Locate the cell with the specified text and output its [X, Y] center coordinate. 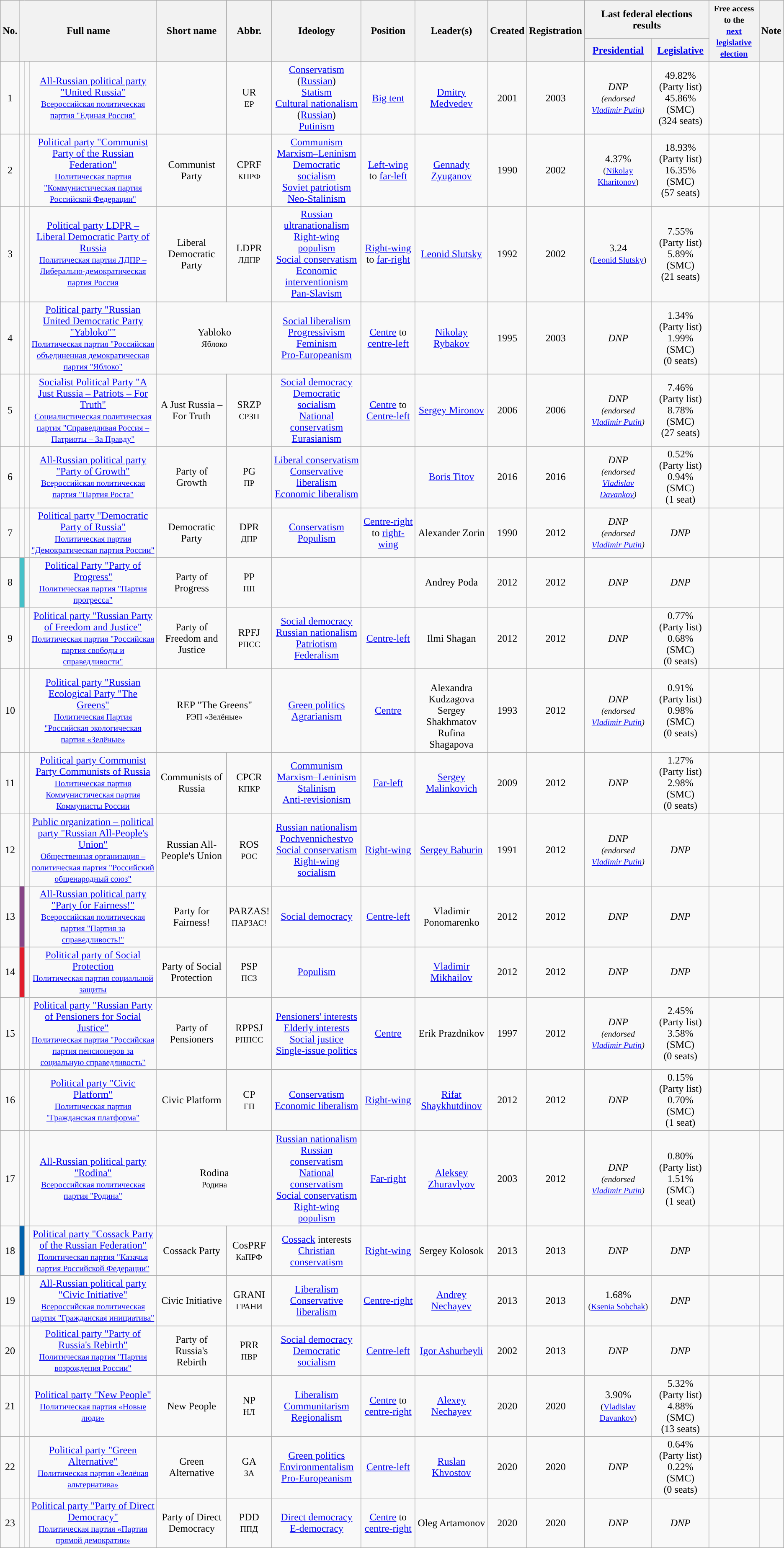
3 [10, 254]
GAЗА [249, 1467]
Short name [192, 31]
Liberal Democratic Party [192, 254]
1992 [508, 254]
Ruslan Khvostov [451, 1467]
A Just Russia – For Truth [192, 410]
Leonid Slutsky [451, 254]
RPPSJРППСС [249, 1034]
7.55% (Party list)5.89% (SMC)(21 seats) [680, 254]
4 [10, 338]
Civic Platform [192, 1100]
Political party "Russian United Democratic Party "Yabloko""Политическая партия "Российская объединенная демократическая партия "Яблоко" [93, 338]
1.68%(Ksenia Sobchak) [618, 1301]
Full name [88, 31]
Political party "Democratic Party of Russia"Политическая партия "Демократическая партия России" [93, 533]
LiberalismConservative liberalism [317, 1301]
PSPПСЗ [249, 973]
19 [10, 1301]
Centre-right to right-wing [388, 533]
1 [10, 98]
Socialist Political Party "A Just Russia – Patriots – For Truth"Социалистическая политическая партия "Справедливая Россия – Патриоты – За Правду" [93, 410]
ConservatismPopulism [317, 533]
Social liberalismProgressivismFeminismPro-Europeanism [317, 338]
Legislative [680, 50]
Igor Ashurbeyli [451, 1350]
Cossack interestsChristian conservatism [317, 1251]
CPCRКПКР [249, 783]
0.15% (Party list)0.70% (SMC)(1 seat) [680, 1100]
Populism [317, 973]
1997 [508, 1034]
Sergey Kolosok [451, 1251]
3.90%(Vladislav Davankov) [618, 1406]
0.52% (Party list)0.94% (SMC)(1 seat) [680, 477]
Abbr. [249, 31]
Public organization – political party "Russian All-People's Union"Общественная организация – политическая партия "Российский общенародный союз" [93, 849]
2001 [508, 98]
Centre to Centre-left [388, 410]
SRZPСРЗП [249, 410]
Social democracy [317, 917]
Russian nationalismRussian conservatismNational conservatismSocial conservatismRight-wing populism [317, 1179]
ConservatismEconomic liberalism [317, 1100]
Ilmi Shagan [451, 638]
4.37%(Nikolay Kharitonov) [618, 170]
Leader(s) [451, 31]
Communist Party [192, 170]
8 [10, 582]
2.45% (Party list)3.58% (SMC)(0 seats) [680, 1034]
21 [10, 1406]
Big tent [388, 98]
DPRДПР [249, 533]
Vladimir Mikhailov [451, 973]
Andrey Nechayev [451, 1301]
1993 [508, 710]
12 [10, 849]
LDPRЛДПР [249, 254]
Left-wing to far-left [388, 170]
YablokoЯблоко [214, 338]
Political party of Social ProtectionПолитическая партия социальной защиты [93, 973]
Party of Social Protection [192, 973]
URЕР [249, 98]
9 [10, 638]
Party of Direct Democracy [192, 1523]
Centre-right [388, 1301]
All-Russian political party "Party of Growth"Всероссийская политическая партия "Партия Роста" [93, 477]
Presidential [618, 50]
Vladimir Ponomarenko [451, 917]
Right-wing to far-right [388, 254]
1995 [508, 338]
All-Russian political party "United Russia"Всероссийская политическая партия "Единая Россия" [93, 98]
16 [10, 1100]
Political party "Green Alternative"Политическая партия «Зелёная альтернатива» [93, 1467]
Social democracyDemocratic socialism [317, 1350]
Political party Communist Party Communists of RussiaПолитическая партия Коммунистическая партия Коммунисты России [93, 783]
Alexander Zorin [451, 533]
Andrey Poda [451, 582]
Party of Progress [192, 582]
REP "The Greens"РЭП «Зелёные» [214, 710]
CommunismMarxism–LeninismDemocratic socialismSoviet patriotismNeo-Stalinism [317, 170]
Centre to centre-left [388, 338]
Political party "Russian Ecological Party "The Greens"Политическая Партия "Российская экологическая партия «Зелёные» [93, 710]
18 [10, 1251]
49.82% (Party list)45.86% (SMC)(324 seats) [680, 98]
New People [192, 1406]
Political Party "Party of Progress"Политическая партия "Партия прогресса" [93, 582]
5.32% (Party list)4.88% (SMC)(13 seats) [680, 1406]
Party of Russia's Rebirth [192, 1350]
1.27% (Party list)2.98% (SMC)(0 seats) [680, 783]
Boris Titov [451, 477]
Political party "Russian Party of Pensioners for Social Justice"Политическая партия "Российская партия пенсионеров за социальную справедливость" [93, 1034]
CPRFКПРФ [249, 170]
LiberalismCommunitarismRegionalism [317, 1406]
Party of Freedom and Justice [192, 638]
Russian ultranationalismRight-wing populismSocial conservatismEconomic interventionismPan-Slavism [317, 254]
11 [10, 783]
23 [10, 1523]
Party for Fairness! [192, 917]
Political party "New People"Политическая партия «Новые люди» [93, 1406]
Oleg Artamonov [451, 1523]
PGПР [249, 477]
PRRПВР [249, 1350]
6 [10, 477]
18.93% (Party list)16.35% (SMC)(57 seats) [680, 170]
0.91% (Party list)0.98% (SMC)(0 seats) [680, 710]
Green politicsEnvironmentalismPro-Europeanism [317, 1467]
CommunismMarxism–LeninismStalinismAnti-revisionism [317, 783]
0.64% (Party list)0.22% (SMC)(0 seats) [680, 1467]
Rifat Shaykhutdinov [451, 1100]
Communists of Russia [192, 783]
Last federal elections results [647, 20]
Social democracyRussian nationalismPatriotismFederalism [317, 638]
Free access to thenext legislative election [734, 31]
Note [771, 31]
2 [10, 170]
Political party LDPR – Liberal Democratic Party of RussiaПолитическая партия ЛДПР – Либерально-демократическая партия Россия [93, 254]
Green politicsAgrarianism [317, 710]
PDDППД [249, 1523]
Alexey Nechayev [451, 1406]
Political party "Civic Platform"Политическая партия "Гражданская платформа" [93, 1100]
1991 [508, 849]
All-Russian political party "Civic Initiative"Всероссийская политическая партия "Гражданская инициатива" [93, 1301]
7.46% (Party list)8.78% (SMC)(27 seats) [680, 410]
Sergey Baburin [451, 849]
Dmitry Medvedev [451, 98]
GRANIГРАНИ [249, 1301]
CosPRFКаПРФ [249, 1251]
CPГП [249, 1100]
20 [10, 1350]
Political party "Party of Direct Democracy"Политическая партия «Партия прямой демократии» [93, 1523]
14 [10, 973]
0.77% (Party list)0.68% (SMC)(0 seats) [680, 638]
Created [508, 31]
15 [10, 1034]
1.34% (Party list)1.99% (SMC)(0 seats) [680, 338]
PARZAS!ПАРЗАС! [249, 917]
Liberal conservatismConservative liberalismEconomic liberalism [317, 477]
Registration [556, 31]
Position [388, 31]
Aleksey Zhuravlyov [451, 1179]
Alexandra KudzagovaSergey ShakhmatovRufina Shagapova [451, 710]
3.24(Leonid Slutsky) [618, 254]
Civic Initiative [192, 1301]
ROSРОС [249, 849]
17 [10, 1179]
Far-right [388, 1179]
Gennady Zyuganov [451, 170]
Political party "Russian Party of Freedom and Justice"Политическая партия "Российская партия свободы и справедливости" [93, 638]
7 [10, 533]
All-Russian political party "Party for Fairness!"Всероссийская политическая партия "Партия за справедливость!" [93, 917]
Party of Pensioners [192, 1034]
22 [10, 1467]
Political party "Communist Party of the Russian Federation"Политическая партия "Коммунистическая партия Российской Федерации" [93, 170]
Pensioners' interestsElderly interestsSocial justiceSingle-issue politics [317, 1034]
Cossack Party [192, 1251]
Direct democracyE-democracy [317, 1523]
2009 [508, 783]
Party of Growth [192, 477]
Political party "Cossack Party of the Russian Federation"Политическая партия "Казачья партия Российской Федерации" [93, 1251]
Erik Prazdnikov [451, 1034]
Conservatism (Russian)StatismCultural nationalism (Russian)Putinism [317, 98]
RPFJРПСС [249, 638]
RodinaРодина [214, 1179]
No. [10, 31]
10 [10, 710]
Sergey Mironov [451, 410]
Social democracyDemocratic socialismNational conservatismEurasianism [317, 410]
NPНЛ [249, 1406]
Ideology [317, 31]
5 [10, 410]
All-Russian political party "Rodina"Всероссийская политическая партия "Родина" [93, 1179]
Sergey Malinkovich [451, 783]
DNP(endorsed Vladislav Davankov) [618, 477]
Nikolay Rybakov [451, 338]
0.80% (Party list)1.51% (SMC)(1 seat) [680, 1179]
Russian nationalismPochvennichestvoSocial conservatismRight-wing socialism [317, 849]
Russian All-People's Union [192, 849]
13 [10, 917]
Green Alternative [192, 1467]
Far-left [388, 783]
Democratic Party [192, 533]
PPПП [249, 582]
Political party "Party of Russia's Rebirth"Политическая партия "Партия возрождения России" [93, 1350]
